Capture the cell that displays the provided text and extract its (X, Y) central coordinate. 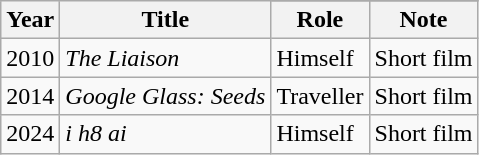
i h8 ai (166, 134)
Google Glass: Seeds (166, 96)
Note (424, 20)
Title (166, 20)
The Liaison (166, 58)
Role (320, 20)
2014 (30, 96)
2010 (30, 58)
Year (30, 20)
Traveller (320, 96)
2024 (30, 134)
